From the cell containing the given text, extract its center point as (X, Y) coordinate. 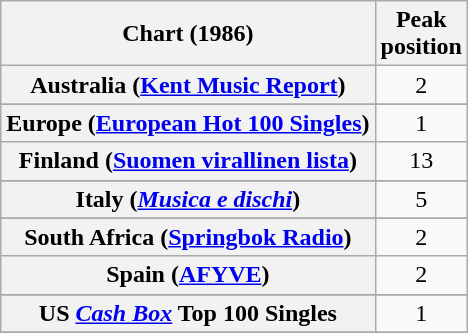
South Africa (Springbok Radio) (188, 237)
Europe (European Hot 100 Singles) (188, 123)
Australia (Kent Music Report) (188, 85)
13 (421, 161)
Spain (AFYVE) (188, 275)
Chart (1986) (188, 34)
5 (421, 199)
Peakposition (421, 34)
US Cash Box Top 100 Singles (188, 313)
Italy (Musica e dischi) (188, 199)
Finland (Suomen virallinen lista) (188, 161)
